Identify which cell holds the provided text, then report its [X, Y] central coordinate. 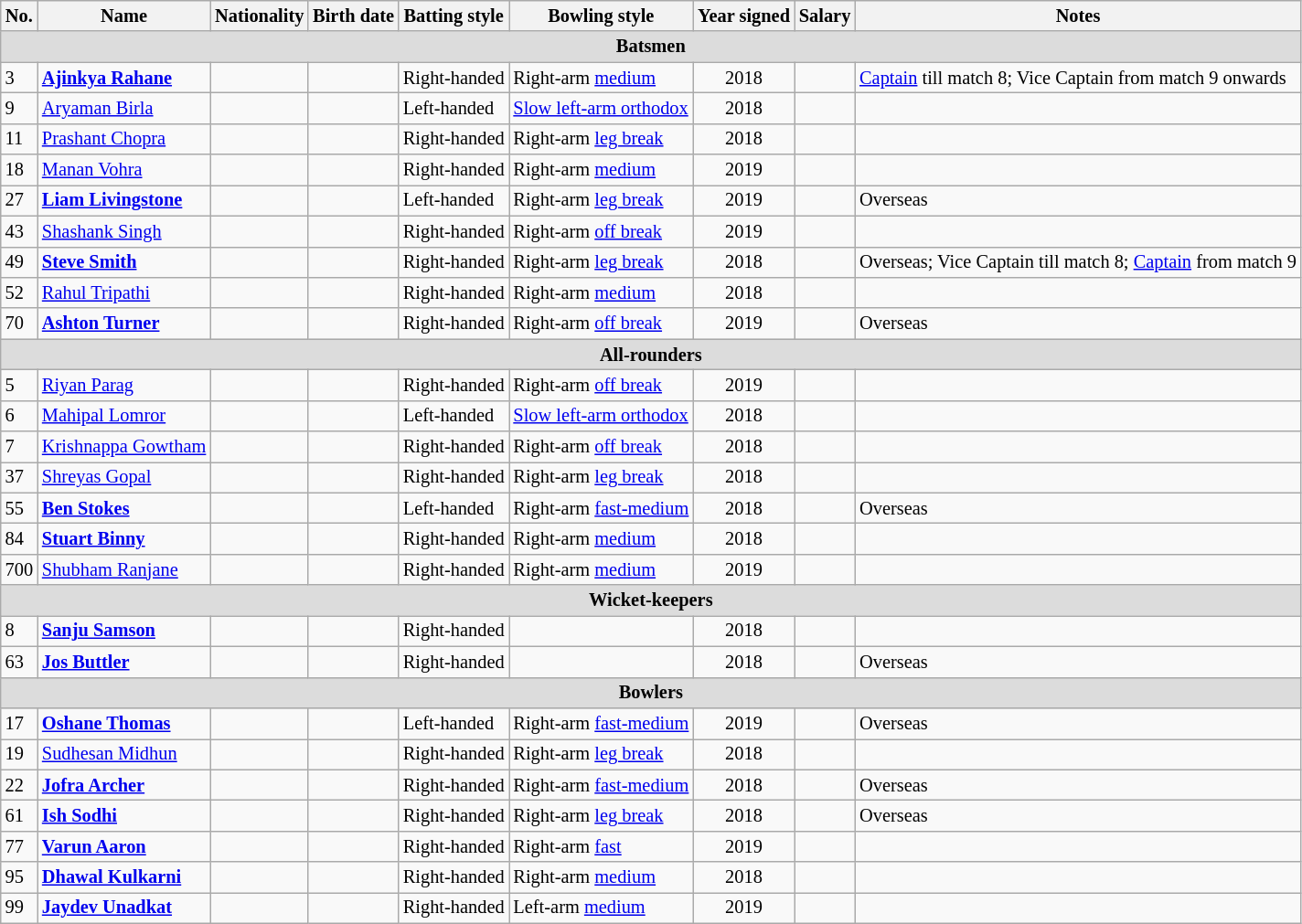
Notes [1078, 16]
Rahul Tripathi [124, 292]
7 [19, 447]
Overseas; Vice Captain till match 8; Captain from match 9 [1078, 262]
Ish Sodhi [124, 815]
Steve Smith [124, 262]
55 [19, 508]
Riyan Parag [124, 385]
Bowlers [651, 693]
22 [19, 785]
Liam Livingstone [124, 200]
Shashank Singh [124, 231]
Bowling style [601, 16]
Nationality [260, 16]
Year signed [744, 16]
Batting style [454, 16]
18 [19, 170]
3 [19, 78]
Birth date [353, 16]
Jaydev Unadkat [124, 908]
11 [19, 139]
Krishnappa Gowtham [124, 447]
Shreyas Gopal [124, 477]
Stuart Binny [124, 538]
All-rounders [651, 355]
Jofra Archer [124, 785]
84 [19, 538]
Captain till match 8; Vice Captain from match 9 onwards [1078, 78]
700 [19, 569]
Prashant Chopra [124, 139]
17 [19, 723]
8 [19, 631]
Ashton Turner [124, 324]
Name [124, 16]
Oshane Thomas [124, 723]
5 [19, 385]
Manan Vohra [124, 170]
Sudhesan Midhun [124, 754]
70 [19, 324]
Wicket-keepers [651, 600]
61 [19, 815]
Left-arm medium [601, 908]
Aryaman Birla [124, 108]
9 [19, 108]
52 [19, 292]
Dhawal Kulkarni [124, 877]
19 [19, 754]
99 [19, 908]
Shubham Ranjane [124, 569]
Ajinkya Rahane [124, 78]
Sanju Samson [124, 631]
No. [19, 16]
6 [19, 416]
Ben Stokes [124, 508]
Mahipal Lomror [124, 416]
37 [19, 477]
27 [19, 200]
Batsmen [651, 47]
63 [19, 662]
77 [19, 846]
Jos Buttler [124, 662]
49 [19, 262]
43 [19, 231]
Varun Aaron [124, 846]
Salary [825, 16]
95 [19, 877]
Right-arm fast [601, 846]
